Extract the (x, y) coordinate from the center of the cell holding the provided text.  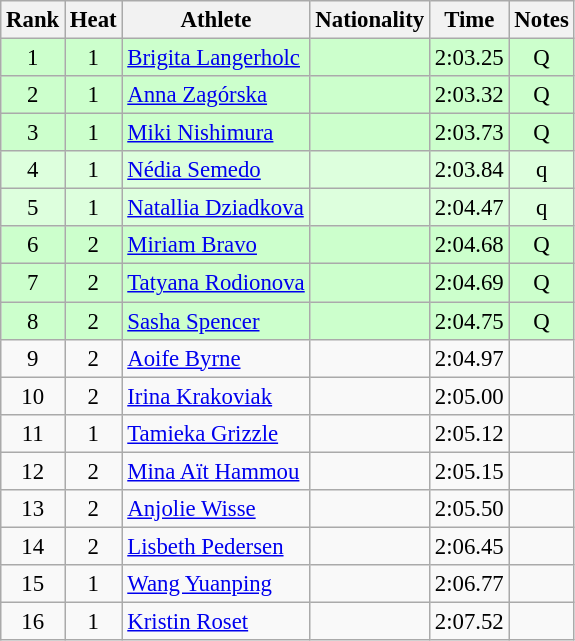
2:06.77 (469, 584)
Irina Krakoviak (216, 396)
Sasha Spencer (216, 321)
6 (33, 245)
2:05.50 (469, 509)
2:06.45 (469, 546)
Miki Nishimura (216, 133)
2:04.47 (469, 208)
Anjolie Wisse (216, 509)
4 (33, 170)
16 (33, 621)
Tatyana Rodionova (216, 283)
8 (33, 321)
14 (33, 546)
2:03.73 (469, 133)
Natallia Dziadkova (216, 208)
2:07.52 (469, 621)
Nationality (370, 20)
Rank (33, 20)
15 (33, 584)
Notes (542, 20)
2:03.25 (469, 58)
Kristin Roset (216, 621)
10 (33, 396)
Wang Yuanping (216, 584)
Athlete (216, 20)
2:03.84 (469, 170)
Tamieka Grizzle (216, 433)
12 (33, 471)
Heat (94, 20)
2:04.97 (469, 358)
2:03.32 (469, 95)
Mina Aït Hammou (216, 471)
2:05.12 (469, 433)
9 (33, 358)
Miriam Bravo (216, 245)
2:05.00 (469, 396)
Anna Zagórska (216, 95)
Brigita Langerholc (216, 58)
5 (33, 208)
Time (469, 20)
7 (33, 283)
2:05.15 (469, 471)
13 (33, 509)
Aoife Byrne (216, 358)
11 (33, 433)
Nédia Semedo (216, 170)
Lisbeth Pedersen (216, 546)
3 (33, 133)
2:04.68 (469, 245)
2:04.75 (469, 321)
2:04.69 (469, 283)
